Determine the (X, Y) coordinate at the center of the cell enclosing the given text.  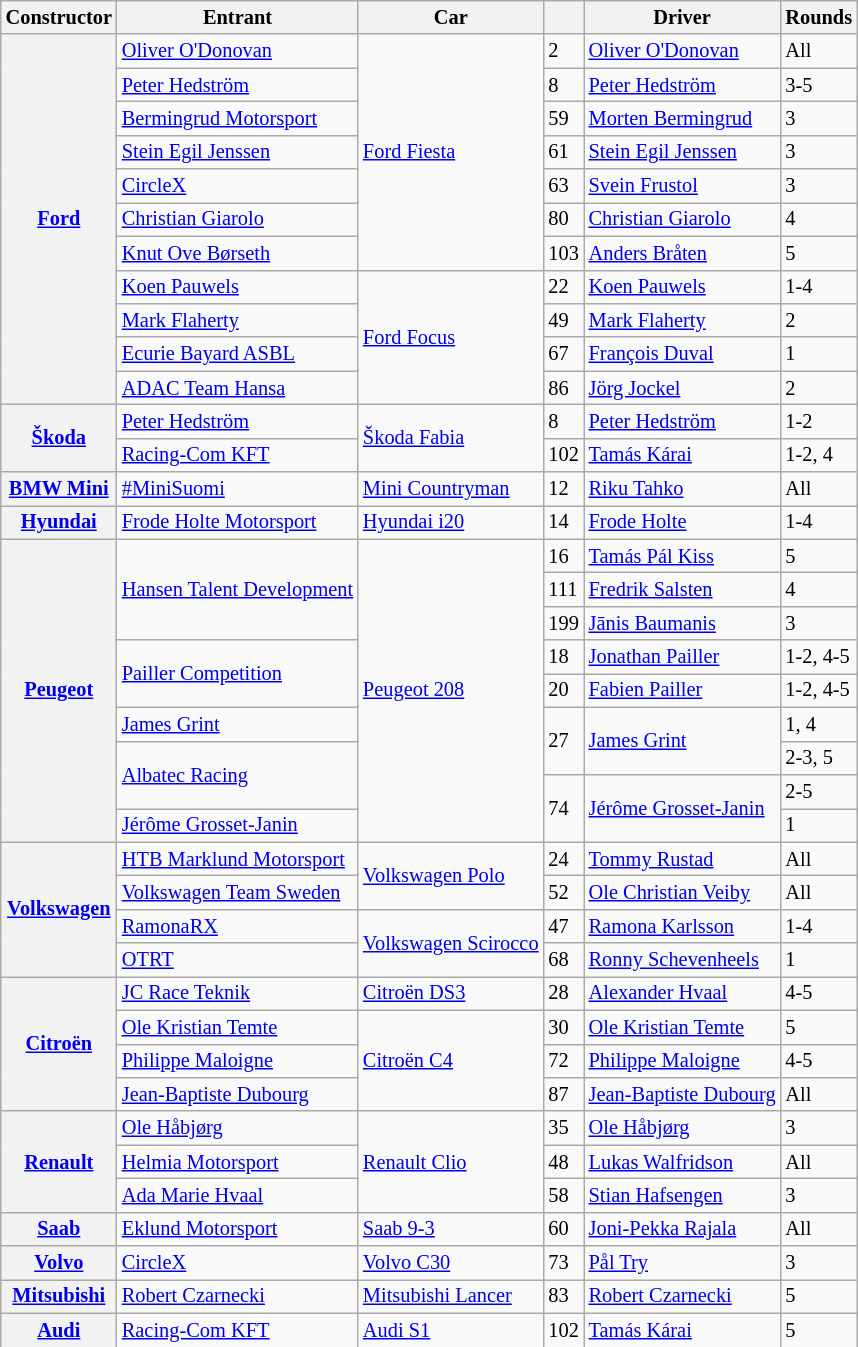
Volvo (59, 1263)
Volkswagen (59, 910)
1, 4 (818, 724)
18 (563, 657)
Lukas Walfridson (682, 1162)
Saab 9-3 (450, 1229)
Hyundai i20 (450, 522)
Volkswagen Scirocco (450, 942)
Hansen Talent Development (238, 590)
Car (450, 17)
Svein Frustol (682, 186)
67 (563, 354)
Driver (682, 17)
3-5 (818, 85)
2-3, 5 (818, 758)
Hyundai (59, 522)
Ronny Schevenheels (682, 960)
Alexander Hvaal (682, 993)
Helmia Motorsport (238, 1162)
Citroën (59, 1044)
24 (563, 859)
Bermingrud Motorsport (238, 118)
111 (563, 589)
Riku Tahko (682, 489)
Rounds (818, 17)
12 (563, 489)
Morten Bermingrud (682, 118)
Mitsubishi Lancer (450, 1296)
Fredrik Salsten (682, 589)
Renault Clio (450, 1162)
22 (563, 287)
Citroën DS3 (450, 993)
Anders Bråten (682, 253)
103 (563, 253)
Fabien Pailler (682, 690)
1-2 (818, 421)
Ada Marie Hvaal (238, 1195)
Frode Holte Motorsport (238, 522)
Knut Ove Børseth (238, 253)
Citroën C4 (450, 1060)
49 (563, 320)
Audi (59, 1330)
58 (563, 1195)
61 (563, 152)
Volvo C30 (450, 1263)
86 (563, 388)
Škoda Fabia (450, 438)
Pål Try (682, 1263)
20 (563, 690)
52 (563, 892)
63 (563, 186)
Peugeot (59, 690)
87 (563, 1094)
35 (563, 1128)
JC Race Teknik (238, 993)
Tamás Pál Kiss (682, 556)
Tommy Rustad (682, 859)
48 (563, 1162)
Mitsubishi (59, 1296)
Albatec Racing (238, 774)
28 (563, 993)
2-5 (818, 791)
68 (563, 960)
199 (563, 623)
Volkswagen Polo (450, 876)
François Duval (682, 354)
Ramona Karlsson (682, 926)
Constructor (59, 17)
Volkswagen Team Sweden (238, 892)
Saab (59, 1229)
59 (563, 118)
Stian Hafsengen (682, 1195)
1-2, 4 (818, 455)
30 (563, 1027)
Ecurie Bayard ASBL (238, 354)
Ford Focus (450, 338)
Peugeot 208 (450, 690)
HTB Marklund Motorsport (238, 859)
Ford (59, 219)
ADAC Team Hansa (238, 388)
47 (563, 926)
Ford Fiesta (450, 152)
16 (563, 556)
Audi S1 (450, 1330)
Jonathan Pailler (682, 657)
Joni-Pekka Rajala (682, 1229)
Pailler Competition (238, 674)
Entrant (238, 17)
14 (563, 522)
Ole Christian Veiby (682, 892)
#MiniSuomi (238, 489)
Jānis Baumanis (682, 623)
Mini Countryman (450, 489)
60 (563, 1229)
Frode Holte (682, 522)
80 (563, 219)
74 (563, 808)
RamonaRX (238, 926)
Škoda (59, 438)
Eklund Motorsport (238, 1229)
Jörg Jockel (682, 388)
BMW Mini (59, 489)
73 (563, 1263)
Renault (59, 1162)
OTRT (238, 960)
72 (563, 1061)
27 (563, 740)
83 (563, 1296)
